Scan for the cell matching the given text and deliver its [x, y] coordinate at center. 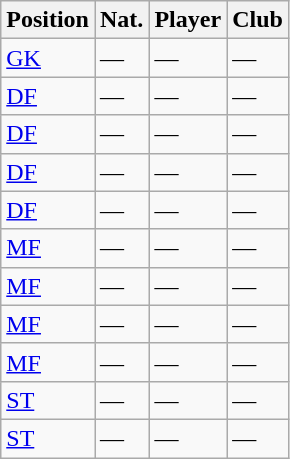
GK [48, 58]
Nat. [121, 20]
Player [188, 20]
Position [48, 20]
Club [258, 20]
